Return [x, y] of the center of cell containing provided text 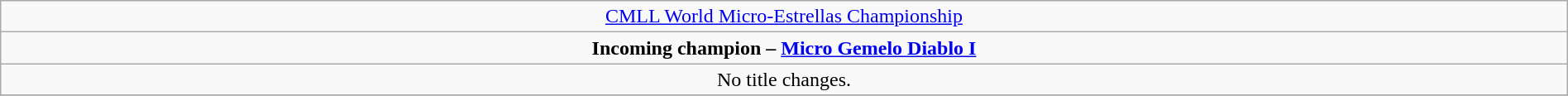
No title changes. [784, 79]
CMLL World Micro-Estrellas Championship [784, 17]
Incoming champion – Micro Gemelo Diablo I [784, 48]
